Search for the cell housing the specified text and yield its (x, y) center coordinate. 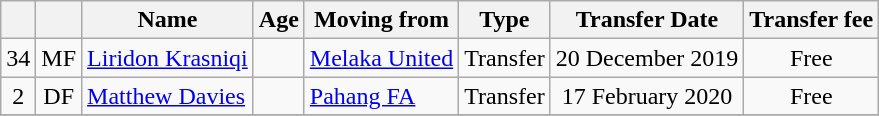
2 (18, 96)
Liridon Krasniqi (168, 58)
Age (278, 20)
Name (168, 20)
Transfer Date (647, 20)
Transfer fee (812, 20)
20 December 2019 (647, 58)
MF (59, 58)
17 February 2020 (647, 96)
Moving from (381, 20)
Type (505, 20)
DF (59, 96)
34 (18, 58)
Melaka United (381, 58)
Pahang FA (381, 96)
Matthew Davies (168, 96)
